Detect which cell encompasses the target text, then output its [X, Y] center coordinate. 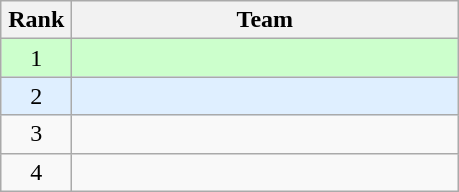
Team [265, 20]
2 [36, 96]
4 [36, 172]
Rank [36, 20]
1 [36, 58]
3 [36, 134]
